Detect which cell encompasses the target text, then output its [x, y] center coordinate. 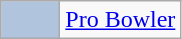
Pro Bowler [120, 20]
